Search for the cell housing the specified text and yield its (X, Y) center coordinate. 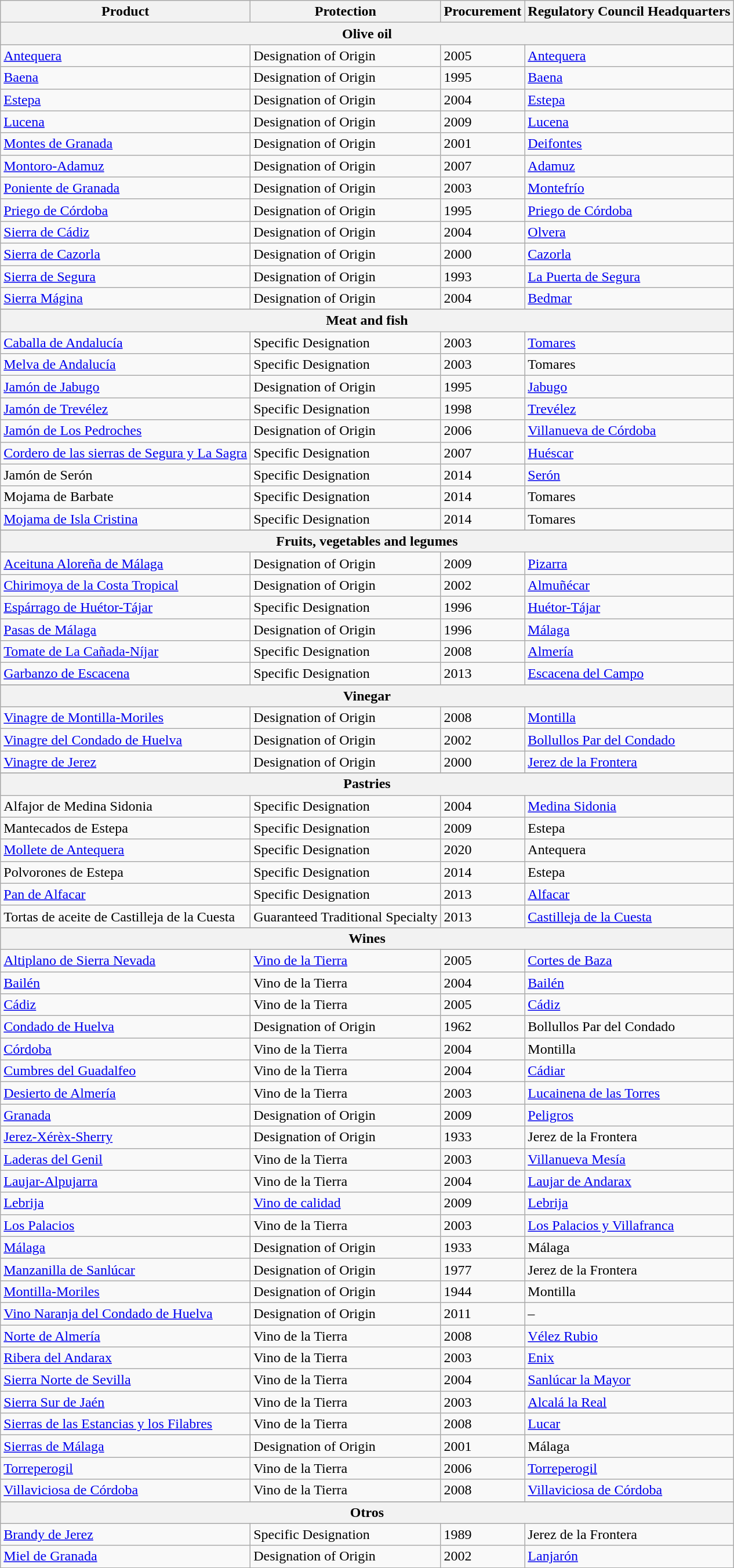
Condado de Huelva (125, 1027)
Laujar de Andarax (629, 1181)
Montilla-Moriles (125, 1291)
Polvorones de Estepa (125, 872)
1944 (482, 1291)
Huétor-Tájar (629, 607)
Chirimoya de la Costa Tropical (125, 585)
Product (125, 12)
Castilleja de la Cuesta (629, 916)
Huéscar (629, 453)
Montes de Granada (125, 144)
Manzanilla de Sanlúcar (125, 1269)
2020 (482, 850)
Peligros (629, 1115)
Jamón de Serón (125, 475)
1977 (482, 1269)
Cumbres del Guadalfeo (125, 1071)
Olive oil (367, 34)
Sierra de Cazorla (125, 254)
– (629, 1313)
Jabugo (629, 387)
Serón (629, 475)
Pasas de Málaga (125, 629)
La Puerta de Segura (629, 277)
Adamuz (629, 166)
Espárrago de Huétor-Tájar (125, 607)
Laujar-Alpujarra (125, 1181)
Jamón de Trevélez (125, 409)
Sanlúcar la Mayor (629, 1380)
Mantecados de Estepa (125, 828)
Meat and fish (367, 321)
Wines (367, 938)
Regulatory Council Headquarters (629, 12)
Cortes de Baza (629, 960)
Cazorla (629, 254)
Garbanzo de Escacena (125, 674)
Tomate de La Cañada-Níjar (125, 652)
Sierras de las Estancias y los Filabres (125, 1424)
Los Palacios (125, 1225)
Medina Sidonia (629, 806)
Alfajor de Medina Sidonia (125, 806)
Caballa de Andalucía (125, 343)
Desierto de Almería (125, 1093)
Sierra de Segura (125, 277)
Pizarra (629, 563)
Bedmar (629, 299)
Lanjarón (629, 1556)
Pastries (367, 784)
Cordero de las sierras de Segura y La Sagra (125, 453)
Mollete de Antequera (125, 850)
Granada (125, 1115)
Alcalá la Real (629, 1402)
Lucar (629, 1424)
Vino de calidad (346, 1203)
Trevélez (629, 409)
Poniente de Granada (125, 188)
Jamón de Los Pedroches (125, 431)
Otros (367, 1512)
Laderas del Genil (125, 1159)
Tortas de aceite de Castilleja de la Cuesta (125, 916)
Mojama de Barbate (125, 497)
Pan de Alfacar (125, 894)
Sierra Norte de Sevilla (125, 1380)
Cádiar (629, 1071)
Norte de Almería (125, 1335)
Sierra Sur de Jaén (125, 1402)
Escacena del Campo (629, 674)
Vinegar (367, 696)
Córdoba (125, 1049)
Sierra Mágina (125, 299)
Montoro-Adamuz (125, 166)
Miel de Granada (125, 1556)
Vino Naranja del Condado de Huelva (125, 1313)
2011 (482, 1313)
Brandy de Jerez (125, 1534)
Alfacar (629, 894)
Guaranteed Traditional Specialty (346, 916)
1998 (482, 409)
Altiplano de Sierra Nevada (125, 960)
Fruits, vegetables and legumes (367, 541)
Almería (629, 652)
Los Palacios y Villafranca (629, 1225)
Deifontes (629, 144)
1989 (482, 1534)
1993 (482, 277)
1962 (482, 1027)
Jerez-Xérèx-Sherry (125, 1137)
Protection (346, 12)
Sierras de Málaga (125, 1446)
Villanueva de Córdoba (629, 431)
Almuñécar (629, 585)
Aceituna Aloreña de Málaga (125, 563)
Sierra de Cádiz (125, 232)
Procurement (482, 12)
Lucainena de las Torres (629, 1093)
Vinagre del Condado de Huelva (125, 740)
Ribera del Andarax (125, 1358)
Mojama de Isla Cristina (125, 519)
Enix (629, 1358)
Jamón de Jabugo (125, 387)
Olvera (629, 232)
Vinagre de Montilla-Moriles (125, 718)
Montefrío (629, 188)
Melva de Andalucía (125, 365)
Vinagre de Jerez (125, 762)
Villanueva Mesía (629, 1159)
Vélez Rubio (629, 1335)
